Capture the cell that displays the provided text and extract its (x, y) central coordinate. 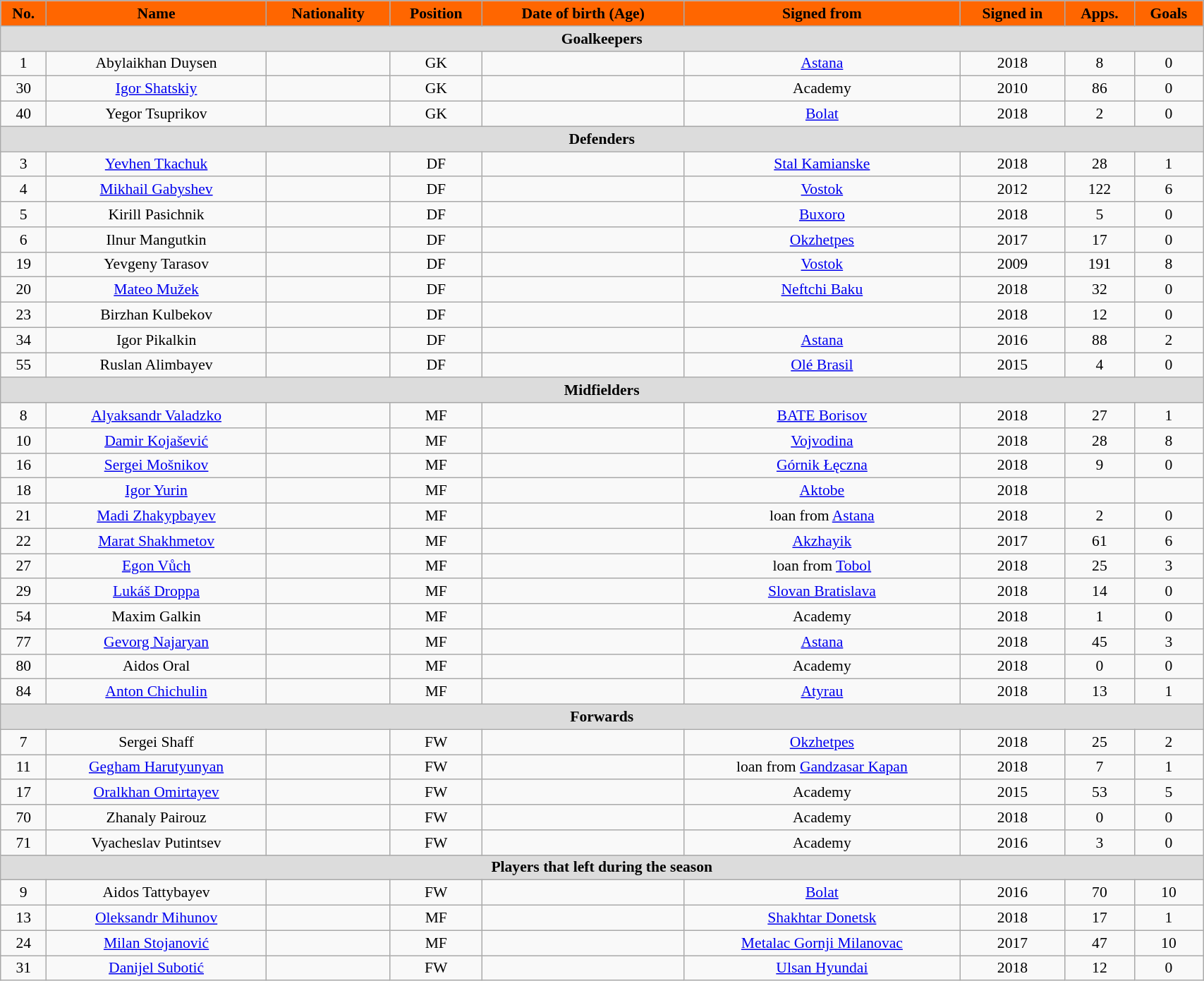
Date of birth (Age) (583, 13)
Goalkeepers (602, 39)
No. (24, 13)
47 (1100, 943)
Egon Vůch (157, 566)
77 (24, 642)
Milan Stojanović (157, 943)
Signed in (1013, 13)
Metalac Gornji Milanovac (822, 943)
Atyrau (822, 692)
Sergei Shaff (157, 742)
2010 (1013, 89)
Marat Shakhmetov (157, 541)
Madi Zhakypbayev (157, 516)
Danijel Subotić (157, 968)
16 (24, 465)
84 (24, 692)
Midfielders (602, 391)
45 (1100, 642)
86 (1100, 89)
Vojvodina (822, 441)
24 (24, 943)
Yevgeny Tarasov (157, 264)
Yegor Tsuprikov (157, 114)
Lukáš Droppa (157, 592)
loan from Tobol (822, 566)
61 (1100, 541)
Ilnur Mangutkin (157, 240)
29 (24, 592)
11 (24, 767)
2009 (1013, 264)
Sergei Mošnikov (157, 465)
Buxoro (822, 214)
Gevorg Najaryan (157, 642)
80 (24, 666)
Oleksandr Mihunov (157, 918)
Vyacheslav Putintsev (157, 843)
Akzhayik (822, 541)
Defenders (602, 139)
34 (24, 340)
BATE Borisov (822, 415)
loan from Gandzasar Kapan (822, 767)
71 (24, 843)
Apps. (1100, 13)
30 (24, 89)
Mateo Mužek (157, 290)
32 (1100, 290)
Yevhen Tkachuk (157, 164)
Neftchi Baku (822, 290)
Ulsan Hyundai (822, 968)
20 (24, 290)
122 (1100, 190)
Aidos Oral (157, 666)
88 (1100, 340)
Gegham Harutyunyan (157, 767)
Goals (1169, 13)
Name (157, 13)
loan from Astana (822, 516)
Slovan Bratislava (822, 592)
Ruslan Alimbayev (157, 365)
22 (24, 541)
Aidos Tattybayev (157, 893)
40 (24, 114)
Zhanaly Pairouz (157, 817)
Damir Kojašević (157, 441)
Igor Pikalkin (157, 340)
2012 (1013, 190)
Birzhan Kulbekov (157, 315)
Igor Shatskiy (157, 89)
Olé Brasil (822, 365)
Górnik Łęczna (822, 465)
Stal Kamianske (822, 164)
191 (1100, 264)
31 (24, 968)
21 (24, 516)
Shakhtar Donetsk (822, 918)
Maxim Galkin (157, 616)
55 (24, 365)
Alyaksandr Valadzko (157, 415)
Players that left during the season (602, 867)
53 (1100, 793)
18 (24, 491)
54 (24, 616)
Igor Yurin (157, 491)
Signed from (822, 13)
19 (24, 264)
Oralkhan Omirtayev (157, 793)
23 (24, 315)
Anton Chichulin (157, 692)
Abylaikhan Duysen (157, 63)
Forwards (602, 717)
Kirill Pasichnik (157, 214)
Position (436, 13)
Nationality (327, 13)
Mikhail Gabyshev (157, 190)
14 (1100, 592)
Aktobe (822, 491)
